Pinpoint the cell where the given text exists, returning its (x, y) midpoint coordinate. 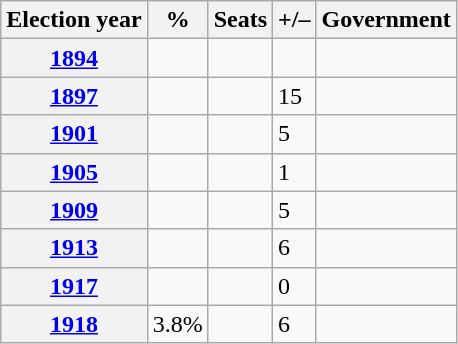
1909 (74, 210)
1897 (74, 96)
1894 (74, 58)
% (178, 20)
1905 (74, 172)
1913 (74, 248)
Seats (240, 20)
1 (294, 172)
15 (294, 96)
Government (386, 20)
1917 (74, 286)
Election year (74, 20)
0 (294, 286)
1918 (74, 324)
3.8% (178, 324)
+/– (294, 20)
1901 (74, 134)
